Pinpoint the cell where the given text exists, returning its [x, y] midpoint coordinate. 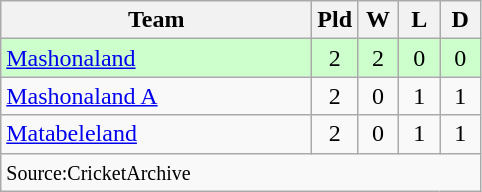
D [460, 20]
L [420, 20]
Mashonaland [156, 58]
Source:CricketArchive [241, 172]
Pld [335, 20]
Matabeleland [156, 134]
Team [156, 20]
Mashonaland A [156, 96]
W [378, 20]
